Find where the given text appears and provide that cell's center as [X, Y] coordinate. 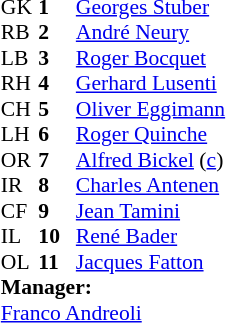
Roger Bocquet [150, 58]
LB [20, 58]
OR [20, 160]
Jean Tamini [150, 211]
IL [20, 237]
6 [57, 135]
Oliver Eggimann [150, 109]
2 [57, 33]
CH [20, 109]
5 [57, 109]
OL [20, 262]
IR [20, 185]
9 [57, 211]
Jacques Fatton [150, 262]
Charles Antenen [150, 185]
4 [57, 83]
8 [57, 185]
RH [20, 83]
7 [57, 160]
3 [57, 58]
Roger Quinche [150, 135]
René Bader [150, 237]
LH [20, 135]
Alfred Bickel (c) [150, 160]
Manager: [113, 287]
RB [20, 33]
10 [57, 237]
11 [57, 262]
CF [20, 211]
André Neury [150, 33]
Gerhard Lusenti [150, 83]
